Detect which cell encompasses the target text, then output its [X, Y] center coordinate. 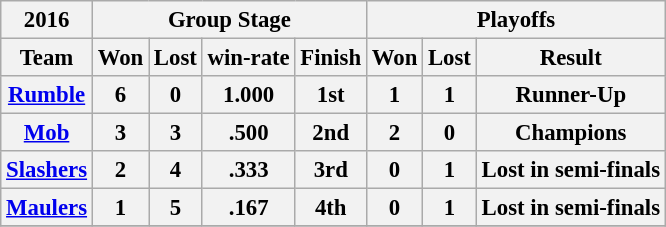
1.000 [248, 95]
2nd [330, 133]
.167 [248, 208]
6 [120, 95]
Champions [570, 133]
Slashers [47, 170]
Rumble [47, 95]
Mob [47, 133]
Group Stage [229, 20]
5 [176, 208]
.333 [248, 170]
Playoffs [516, 20]
Maulers [47, 208]
Team [47, 58]
4th [330, 208]
.500 [248, 133]
Runner-Up [570, 95]
1st [330, 95]
win-rate [248, 58]
4 [176, 170]
Result [570, 58]
3rd [330, 170]
2016 [47, 20]
Finish [330, 58]
